Return the (X, Y) coordinate for the center point of the cell that contains the specified text.  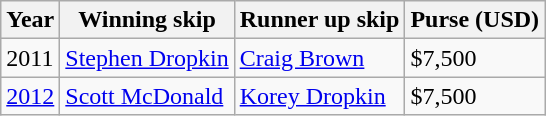
Scott McDonald (147, 96)
Stephen Dropkin (147, 58)
Craig Brown (320, 58)
Winning skip (147, 20)
Korey Dropkin (320, 96)
2012 (30, 96)
Runner up skip (320, 20)
Purse (USD) (475, 20)
Year (30, 20)
2011 (30, 58)
